Search for the cell housing the specified text and yield its [X, Y] center coordinate. 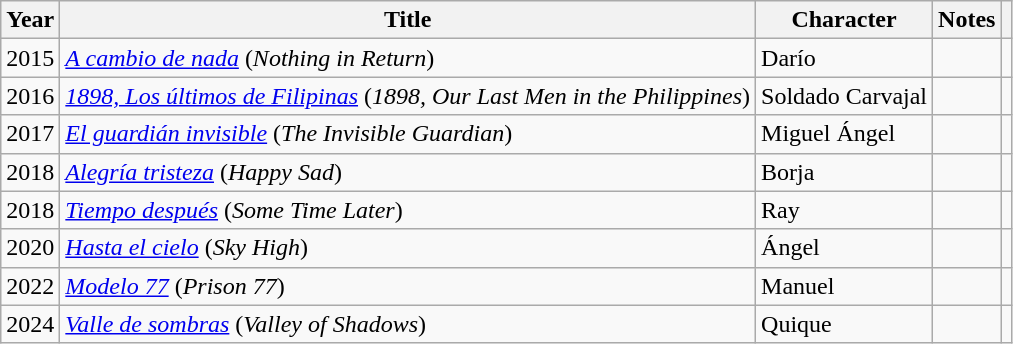
Hasta el cielo (Sky High) [408, 248]
Quique [844, 324]
Year [30, 20]
Soldado Carvajal [844, 96]
Character [844, 20]
Darío [844, 58]
Ray [844, 210]
2017 [30, 134]
2020 [30, 248]
1898, Los últimos de Filipinas (1898, Our Last Men in the Philippines) [408, 96]
2016 [30, 96]
Valle de sombras (Valley of Shadows) [408, 324]
2022 [30, 286]
A cambio de nada (Nothing in Return) [408, 58]
El guardián invisible (The Invisible Guardian) [408, 134]
Miguel Ángel [844, 134]
Tiempo después (Some Time Later) [408, 210]
Alegría tristeza (Happy Sad) [408, 172]
Manuel [844, 286]
Borja [844, 172]
2024 [30, 324]
Notes [967, 20]
2015 [30, 58]
Title [408, 20]
Modelo 77 (Prison 77) [408, 286]
Ángel [844, 248]
